Detect which cell encompasses the target text, then output its [x, y] center coordinate. 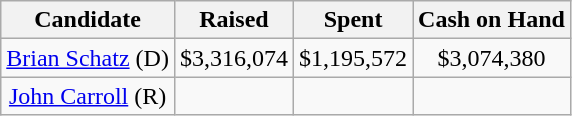
John Carroll (R) [88, 96]
Cash on Hand [492, 20]
$1,195,572 [354, 58]
Candidate [88, 20]
$3,316,074 [234, 58]
$3,074,380 [492, 58]
Raised [234, 20]
Brian Schatz (D) [88, 58]
Spent [354, 20]
